Return (x, y) of the center of cell containing provided text 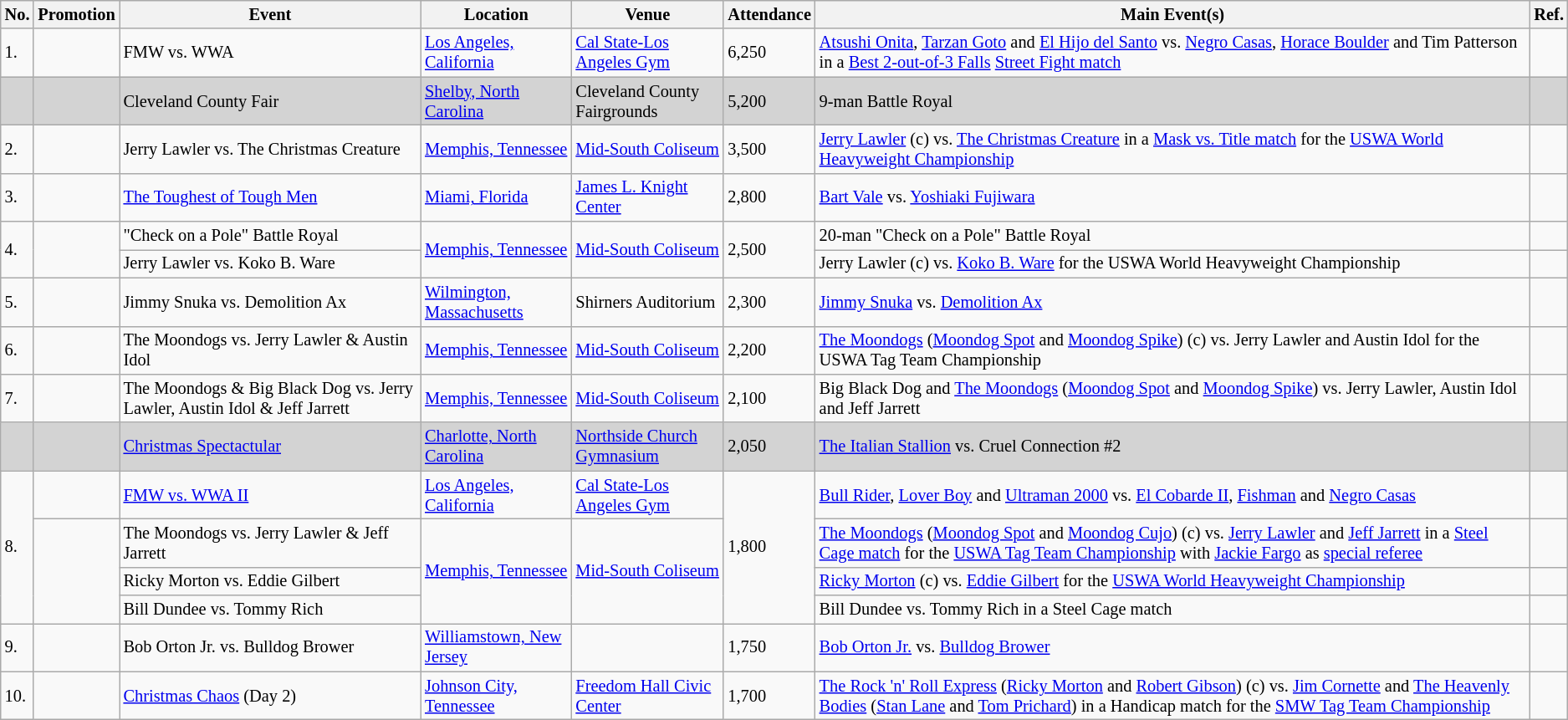
Bill Dundee vs. Tommy Rich in a Steel Cage match (1172, 610)
Christmas Spectactular (271, 447)
5. (18, 302)
5,200 (769, 101)
Wilmington, Massachusetts (496, 302)
1. (18, 53)
6,250 (769, 53)
Cleveland County Fair (271, 101)
1,750 (769, 647)
Jerry Lawler (c) vs. Koko B. Ware for the USWA World Heavyweight Championship (1172, 263)
2,200 (769, 350)
Christmas Chaos (Day 2) (271, 696)
6. (18, 350)
Johnson City, Tennessee (496, 696)
Ricky Morton (c) vs. Eddie Gilbert for the USWA World Heavyweight Championship (1172, 581)
Ricky Morton vs. Eddie Gilbert (271, 581)
Shirners Auditorium (647, 302)
FMW vs. WWA II (271, 495)
10. (18, 696)
Northside Church Gymnasium (647, 447)
The Italian Stallion vs. Cruel Connection #2 (1172, 447)
Attendance (769, 14)
Charlotte, North Carolina (496, 447)
No. (18, 14)
2. (18, 149)
4. (18, 249)
Williamstown, New Jersey (496, 647)
2,050 (769, 447)
1,700 (769, 696)
The Moondogs vs. Jerry Lawler & Austin Idol (271, 350)
"Check on a Pole" Battle Royal (271, 236)
Cleveland County Fairgrounds (647, 101)
3. (18, 197)
Ref. (1549, 14)
Bill Dundee vs. Tommy Rich (271, 610)
Miami, Florida (496, 197)
James L. Knight Center (647, 197)
The Moondogs & Big Black Dog vs. Jerry Lawler, Austin Idol & Jeff Jarrett (271, 398)
Bart Vale vs. Yoshiaki Fujiwara (1172, 197)
9. (18, 647)
2,500 (769, 249)
The Moondogs (Moondog Spot and Moondog Spike) (c) vs. Jerry Lawler and Austin Idol for the USWA Tag Team Championship (1172, 350)
3,500 (769, 149)
Freedom Hall Civic Center (647, 696)
Venue (647, 14)
Event (271, 14)
Atsushi Onita, Tarzan Goto and El Hijo del Santo vs. Negro Casas, Horace Boulder and Tim Patterson in a Best 2-out-of-3 Falls Street Fight match (1172, 53)
2,100 (769, 398)
Big Black Dog and The Moondogs (Moondog Spot and Moondog Spike) vs. Jerry Lawler, Austin Idol and Jeff Jarrett (1172, 398)
Shelby, North Carolina (496, 101)
1,800 (769, 547)
The Toughest of Tough Men (271, 197)
Jerry Lawler vs. Koko B. Ware (271, 263)
The Moondogs vs. Jerry Lawler & Jeff Jarrett (271, 543)
2,800 (769, 197)
Promotion (76, 14)
Main Event(s) (1172, 14)
Bull Rider, Lover Boy and Ultraman 2000 vs. El Cobarde II, Fishman and Negro Casas (1172, 495)
Jerry Lawler vs. The Christmas Creature (271, 149)
Location (496, 14)
2,300 (769, 302)
8. (18, 547)
FMW vs. WWA (271, 53)
20-man "Check on a Pole" Battle Royal (1172, 236)
7. (18, 398)
9-man Battle Royal (1172, 101)
Jerry Lawler (c) vs. The Christmas Creature in a Mask vs. Title match for the USWA World Heavyweight Championship (1172, 149)
